Extract the (X, Y) coordinate from the center of the cell holding the provided text.  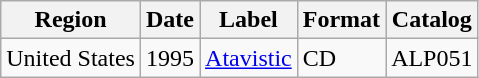
Catalog (432, 20)
ALP051 (432, 58)
Region (71, 20)
1995 (170, 58)
Format (341, 20)
CD (341, 58)
Label (249, 20)
Date (170, 20)
Atavistic (249, 58)
United States (71, 58)
